Find where the given text appears and provide that cell's center as [X, Y] coordinate. 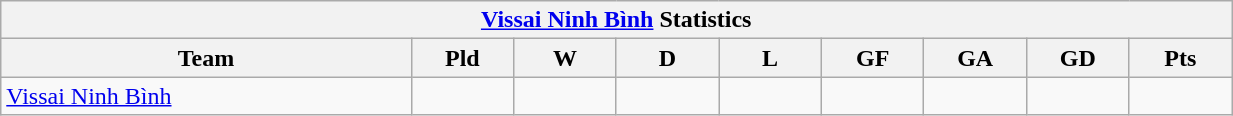
Vissai Ninh Bình Statistics [616, 20]
W [566, 58]
Pld [462, 58]
GD [1078, 58]
D [668, 58]
Pts [1180, 58]
Vissai Ninh Bình [206, 96]
Team [206, 58]
GA [976, 58]
GF [872, 58]
L [770, 58]
